Extract the [x, y] coordinate from the center of the cell holding the provided text.  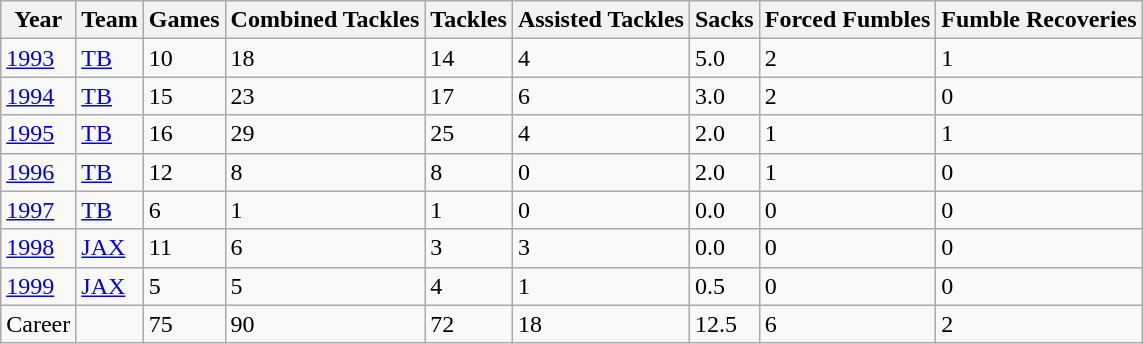
72 [469, 324]
Forced Fumbles [848, 20]
Tackles [469, 20]
12.5 [724, 324]
1993 [38, 58]
11 [184, 248]
Games [184, 20]
5.0 [724, 58]
75 [184, 324]
12 [184, 172]
3.0 [724, 96]
1997 [38, 210]
1995 [38, 134]
1998 [38, 248]
1994 [38, 96]
17 [469, 96]
Combined Tackles [325, 20]
Sacks [724, 20]
15 [184, 96]
10 [184, 58]
25 [469, 134]
Team [110, 20]
Career [38, 324]
Fumble Recoveries [1039, 20]
23 [325, 96]
90 [325, 324]
29 [325, 134]
1996 [38, 172]
Year [38, 20]
14 [469, 58]
Assisted Tackles [600, 20]
0.5 [724, 286]
1999 [38, 286]
16 [184, 134]
